Return the [x, y] coordinate for the center point of the cell that contains the specified text.  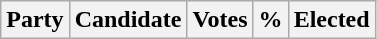
Elected [332, 20]
Party [35, 20]
Candidate [128, 20]
Votes [220, 20]
% [270, 20]
